Pinpoint the cell where the given text exists, returning its [x, y] midpoint coordinate. 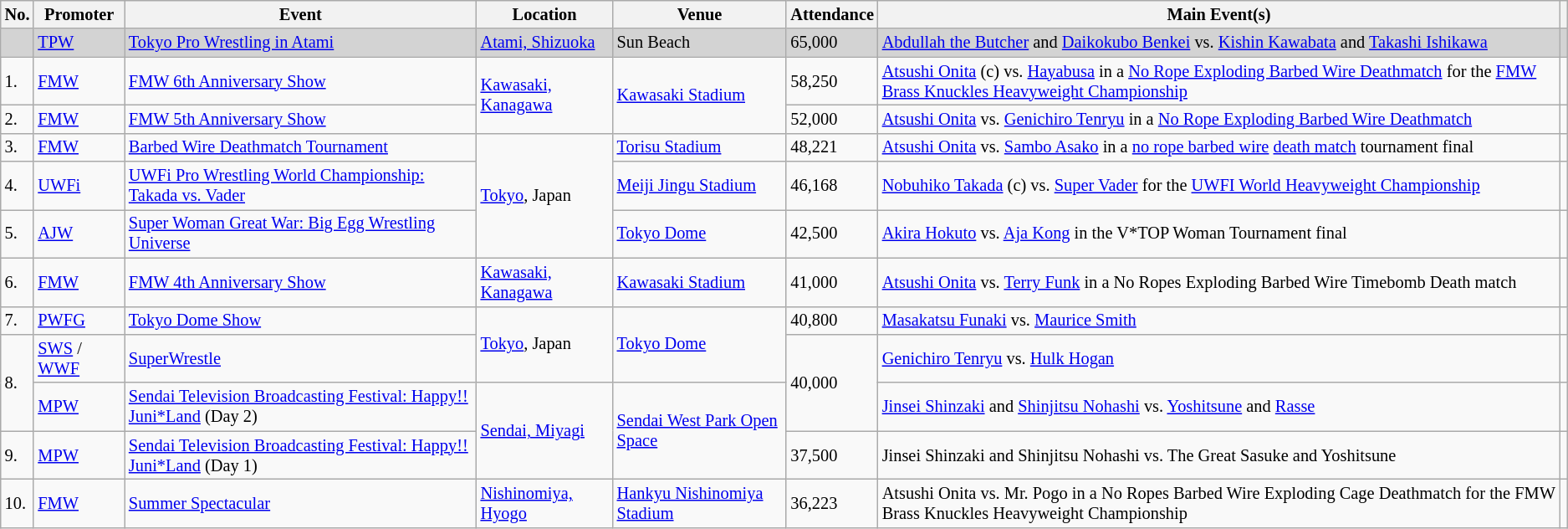
Torisu Stadium [700, 147]
52,000 [831, 119]
Abdullah the Butcher and Daikokubo Benkei vs. Kishin Kawabata and Takashi Ishikawa [1219, 43]
UWFi [79, 186]
Sendai Television Broadcasting Festival: Happy!! Juni*Land (Day 2) [301, 407]
9. [18, 455]
40,800 [831, 321]
Sendai Television Broadcasting Festival: Happy!! Juni*Land (Day 1) [301, 455]
Atami, Shizuoka [545, 43]
Hankyu Nishinomiya Stadium [700, 503]
FMW 5th Anniversary Show [301, 119]
Sendai, Miyagi [545, 430]
58,250 [831, 81]
Promoter [79, 14]
AJW [79, 234]
Event [301, 14]
SuperWrestle [301, 358]
FMW 4th Anniversary Show [301, 282]
Atsushi Onita vs. Sambo Asako in a no rope barbed wire death match tournament final [1219, 147]
UWFi Pro Wrestling World Championship: Takada vs. Vader [301, 186]
PWFG [79, 321]
65,000 [831, 43]
Nobuhiko Takada (c) vs. Super Vader for the UWFI World Heavyweight Championship [1219, 186]
Main Event(s) [1219, 14]
7. [18, 321]
Atsushi Onita vs. Mr. Pogo in a No Ropes Barbed Wire Exploding Cage Deathmatch for the FMW Brass Knuckles Heavyweight Championship [1219, 503]
Venue [700, 14]
2. [18, 119]
Atsushi Onita (c) vs. Hayabusa in a No Rope Exploding Barbed Wire Deathmatch for the FMW Brass Knuckles Heavyweight Championship [1219, 81]
Attendance [831, 14]
Genichiro Tenryu vs. Hulk Hogan [1219, 358]
36,223 [831, 503]
Summer Spectacular [301, 503]
1. [18, 81]
Tokyo Dome Show [301, 321]
46,168 [831, 186]
FMW 6th Anniversary Show [301, 81]
Nishinomiya, Hyogo [545, 503]
Sendai West Park Open Space [700, 430]
48,221 [831, 147]
No. [18, 14]
Tokyo Pro Wrestling in Atami [301, 43]
Sun Beach [700, 43]
Jinsei Shinzaki and Shinjitsu Nohashi vs. Yoshitsune and Rasse [1219, 407]
8. [18, 382]
Barbed Wire Deathmatch Tournament [301, 147]
SWS / WWF [79, 358]
40,000 [831, 382]
Atsushi Onita vs. Genichiro Tenryu in a No Rope Exploding Barbed Wire Deathmatch [1219, 119]
42,500 [831, 234]
Akira Hokuto vs. Aja Kong in the V*TOP Woman Tournament final [1219, 234]
Masakatsu Funaki vs. Maurice Smith [1219, 321]
Location [545, 14]
Jinsei Shinzaki and Shinjitsu Nohashi vs. The Great Sasuke and Yoshitsune [1219, 455]
5. [18, 234]
Super Woman Great War: Big Egg Wrestling Universe [301, 234]
4. [18, 186]
37,500 [831, 455]
Atsushi Onita vs. Terry Funk in a No Ropes Exploding Barbed Wire Timebomb Death match [1219, 282]
6. [18, 282]
Meiji Jingu Stadium [700, 186]
41,000 [831, 282]
10. [18, 503]
TPW [79, 43]
3. [18, 147]
